From the cell containing the given text, extract its center point as [X, Y] coordinate. 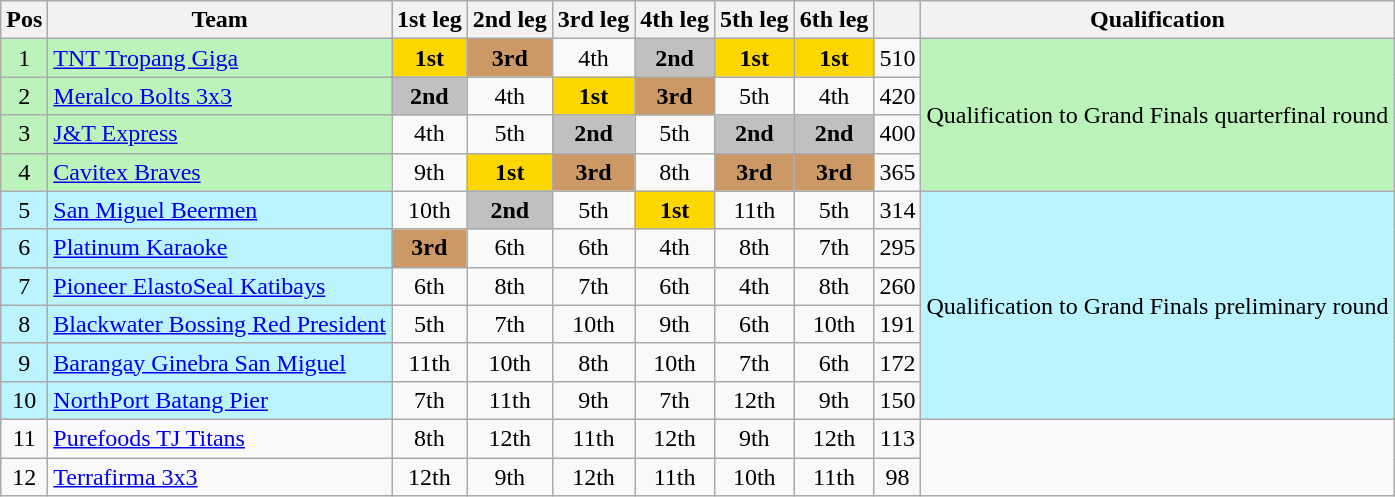
8 [24, 324]
J&T Express [220, 134]
10 [24, 400]
510 [898, 58]
260 [898, 286]
Meralco Bolts 3x3 [220, 96]
295 [898, 248]
Qualification to Grand Finals quarterfinal round [1158, 115]
314 [898, 210]
Purefoods TJ Titans [220, 438]
172 [898, 362]
San Miguel Beermen [220, 210]
2 [24, 96]
420 [898, 96]
3 [24, 134]
113 [898, 438]
5th leg [754, 20]
Pioneer ElastoSeal Katibays [220, 286]
400 [898, 134]
Qualification [1158, 20]
365 [898, 172]
98 [898, 477]
2nd leg [510, 20]
7 [24, 286]
6th leg [834, 20]
NorthPort Batang Pier [220, 400]
TNT Tropang Giga [220, 58]
1st leg [430, 20]
Barangay Ginebra San Miguel [220, 362]
3rd leg [593, 20]
11 [24, 438]
5 [24, 210]
Terrafirma 3x3 [220, 477]
1 [24, 58]
4 [24, 172]
12 [24, 477]
150 [898, 400]
191 [898, 324]
Team [220, 20]
Cavitex Braves [220, 172]
Pos [24, 20]
Blackwater Bossing Red President [220, 324]
Platinum Karaoke [220, 248]
Qualification to Grand Finals preliminary round [1158, 305]
4th leg [675, 20]
9 [24, 362]
6 [24, 248]
